Return the [X, Y] coordinate for the center point of the cell that contains the specified text.  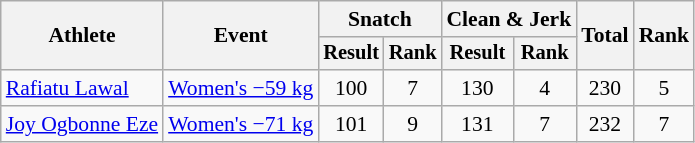
Event [240, 36]
Joy Ogbonne Eze [82, 124]
Clean & Jerk [508, 19]
100 [351, 88]
4 [544, 88]
Total [604, 36]
Rafiatu Lawal [82, 88]
5 [664, 88]
Women's −59 kg [240, 88]
Athlete [82, 36]
9 [413, 124]
Women's −71 kg [240, 124]
131 [477, 124]
232 [604, 124]
101 [351, 124]
Snatch [380, 19]
130 [477, 88]
230 [604, 88]
